Capture the cell that displays the provided text and extract its [x, y] central coordinate. 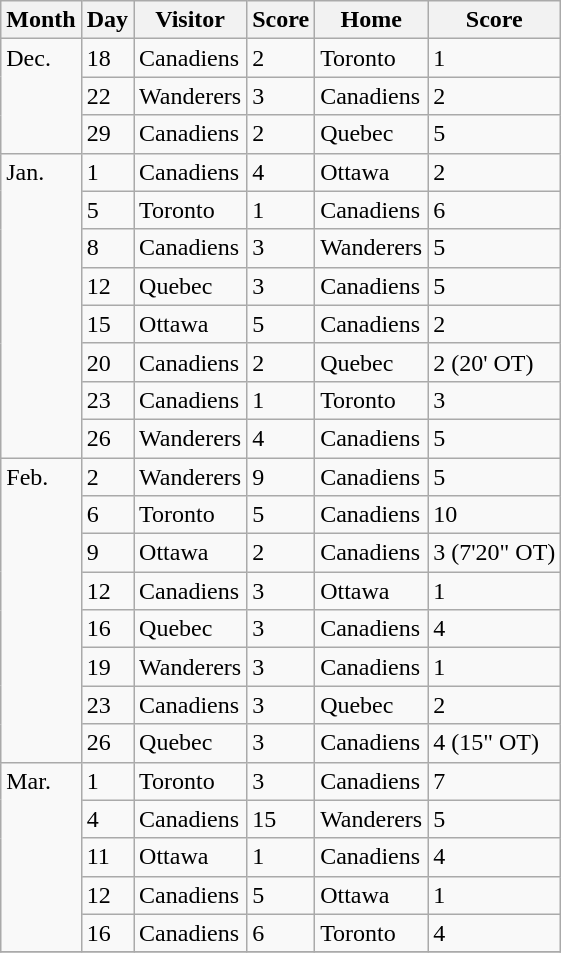
Mar. [41, 857]
Day [107, 20]
29 [107, 134]
Dec. [41, 96]
Jan. [41, 305]
3 (7'20" OT) [494, 553]
18 [107, 58]
22 [107, 96]
4 (15" OT) [494, 743]
Month [41, 20]
Visitor [190, 20]
Feb. [41, 610]
Home [372, 20]
20 [107, 362]
8 [107, 248]
10 [494, 515]
2 (20' OT) [494, 362]
11 [107, 857]
7 [494, 781]
19 [107, 667]
